Return [X, Y] of the center of cell containing provided text 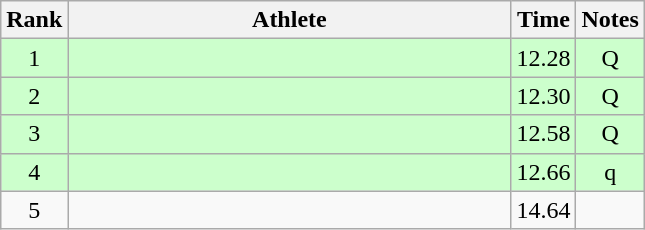
2 [34, 96]
Rank [34, 20]
Athlete [290, 20]
Time [544, 20]
q [610, 172]
12.28 [544, 58]
Notes [610, 20]
1 [34, 58]
3 [34, 134]
12.66 [544, 172]
5 [34, 210]
12.58 [544, 134]
4 [34, 172]
14.64 [544, 210]
12.30 [544, 96]
